Find where the given text appears and provide that cell's center as (x, y) coordinate. 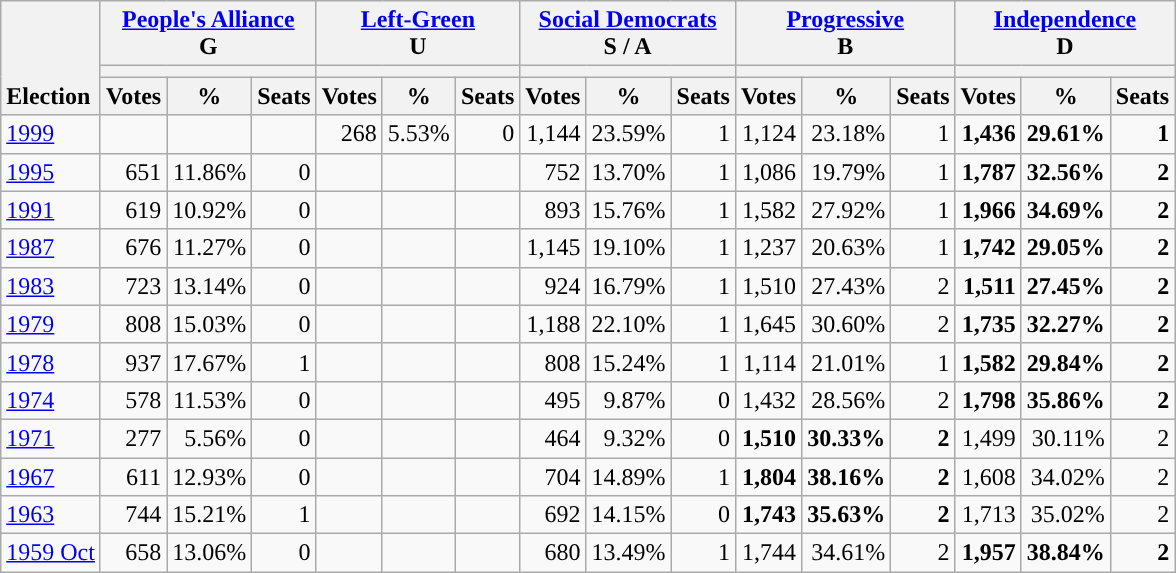
744 (133, 515)
704 (553, 477)
People's AllianceG (208, 34)
752 (553, 172)
1,966 (988, 210)
658 (133, 553)
11.53% (210, 400)
15.03% (210, 324)
11.27% (210, 248)
23.18% (846, 134)
1,237 (768, 248)
Election (51, 58)
924 (553, 286)
1,124 (768, 134)
1,798 (988, 400)
13.70% (628, 172)
35.63% (846, 515)
9.32% (628, 438)
34.02% (1066, 477)
15.76% (628, 210)
1,145 (553, 248)
277 (133, 438)
23.59% (628, 134)
1,436 (988, 134)
1,804 (768, 477)
16.79% (628, 286)
30.11% (1066, 438)
32.56% (1066, 172)
29.84% (1066, 362)
5.56% (210, 438)
1,432 (768, 400)
1999 (51, 134)
ProgressiveB (845, 34)
Social DemocratsS / A (628, 34)
1,086 (768, 172)
38.84% (1066, 553)
1,735 (988, 324)
IndependenceD (1065, 34)
29.05% (1066, 248)
1987 (51, 248)
13.14% (210, 286)
619 (133, 210)
15.21% (210, 515)
1,114 (768, 362)
19.10% (628, 248)
578 (133, 400)
12.93% (210, 477)
495 (553, 400)
1967 (51, 477)
676 (133, 248)
611 (133, 477)
14.89% (628, 477)
30.60% (846, 324)
1,188 (553, 324)
5.53% (418, 134)
1,787 (988, 172)
1,499 (988, 438)
268 (349, 134)
9.87% (628, 400)
692 (553, 515)
15.24% (628, 362)
17.67% (210, 362)
1,742 (988, 248)
1,713 (988, 515)
13.49% (628, 553)
1,608 (988, 477)
937 (133, 362)
20.63% (846, 248)
893 (553, 210)
19.79% (846, 172)
35.02% (1066, 515)
27.45% (1066, 286)
32.27% (1066, 324)
680 (553, 553)
1,957 (988, 553)
29.61% (1066, 134)
1,744 (768, 553)
10.92% (210, 210)
13.06% (210, 553)
11.86% (210, 172)
28.56% (846, 400)
1,743 (768, 515)
1,645 (768, 324)
464 (553, 438)
30.33% (846, 438)
1995 (51, 172)
1963 (51, 515)
1983 (51, 286)
27.92% (846, 210)
1991 (51, 210)
1974 (51, 400)
34.69% (1066, 210)
Left-GreenU (418, 34)
1,511 (988, 286)
14.15% (628, 515)
1978 (51, 362)
34.61% (846, 553)
27.43% (846, 286)
1979 (51, 324)
651 (133, 172)
723 (133, 286)
35.86% (1066, 400)
1971 (51, 438)
21.01% (846, 362)
38.16% (846, 477)
1959 Oct (51, 553)
22.10% (628, 324)
1,144 (553, 134)
